Return (X, Y) of the center of cell containing provided text 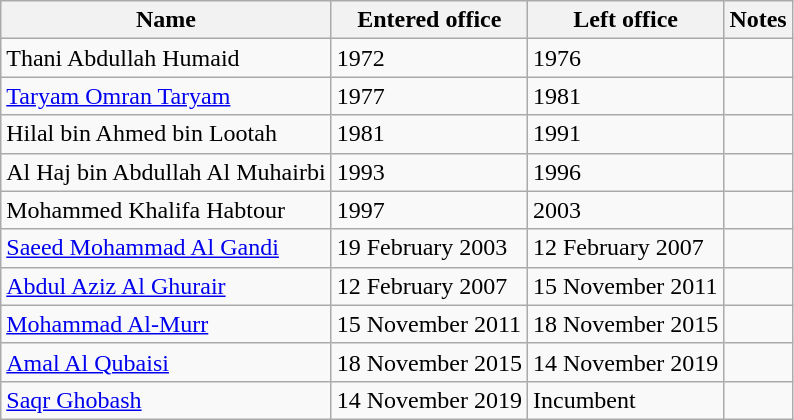
1977 (429, 96)
Thani Abdullah Humaid (166, 58)
1996 (625, 172)
Name (166, 20)
Left office (625, 20)
1976 (625, 58)
Mohammad Al-Murr (166, 324)
Amal Al Qubaisi (166, 362)
Entered office (429, 20)
Al Haj bin Abdullah Al Muhairbi (166, 172)
Notes (758, 20)
Saeed Mohammad Al Gandi (166, 248)
1993 (429, 172)
Saqr Ghobash (166, 400)
Incumbent (625, 400)
Taryam Omran Taryam (166, 96)
2003 (625, 210)
1997 (429, 210)
1991 (625, 134)
19 February 2003 (429, 248)
Hilal bin Ahmed bin Lootah (166, 134)
Abdul Aziz Al Ghurair (166, 286)
Mohammed Khalifa Habtour (166, 210)
1972 (429, 58)
